Extract the [x, y] coordinate from the center of the cell holding the provided text.  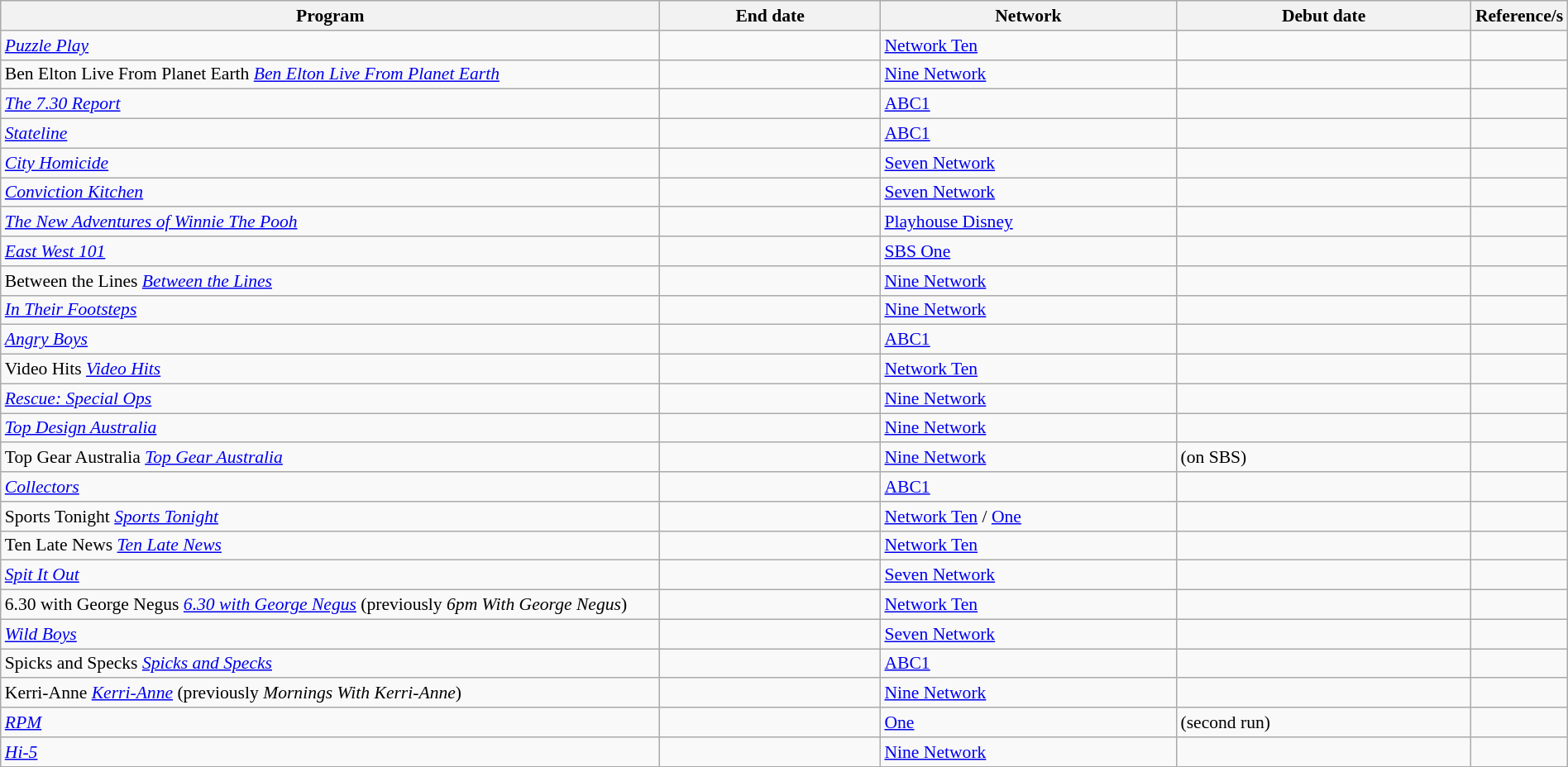
Debut date [1323, 16]
Ben Elton Live From Planet Earth Ben Elton Live From Planet Earth [331, 74]
Top Design Australia [331, 428]
In Their Footsteps [331, 310]
Conviction Kitchen [331, 193]
Spit It Out [331, 575]
Hi-5 [331, 752]
One [1028, 722]
Stateline [331, 134]
Wild Boys [331, 634]
Video Hits Video Hits [331, 369]
6.30 with George Negus 6.30 with George Negus (previously 6pm With George Negus) [331, 605]
Ten Late News Ten Late News [331, 545]
SBS One [1028, 251]
Spicks and Specks Spicks and Specks [331, 664]
Top Gear Australia Top Gear Australia [331, 458]
End date [771, 16]
Between the Lines Between the Lines [331, 281]
Sports Tonight Sports Tonight [331, 517]
East West 101 [331, 251]
RPM [331, 722]
Angry Boys [331, 340]
City Homicide [331, 163]
The 7.30 Report [331, 104]
Program [331, 16]
Playhouse Disney [1028, 222]
Puzzle Play [331, 45]
The New Adventures of Winnie The Pooh [331, 222]
(on SBS) [1323, 458]
Collectors [331, 487]
(second run) [1323, 722]
Network [1028, 16]
Kerri-Anne Kerri-Anne (previously Mornings With Kerri-Anne) [331, 693]
Reference/s [1519, 16]
Rescue: Special Ops [331, 398]
Network Ten / One [1028, 517]
